Return (X, Y) of the center of cell containing provided text 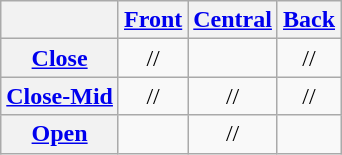
Close (60, 58)
Central (233, 20)
Close-Mid (60, 96)
Back (308, 20)
Open (60, 134)
Front (152, 20)
